Locate the cell with the specified text and output its [x, y] center coordinate. 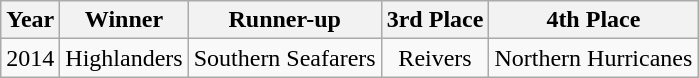
Northern Hurricanes [594, 58]
4th Place [594, 20]
Runner-up [284, 20]
Southern Seafarers [284, 58]
2014 [30, 58]
Reivers [435, 58]
3rd Place [435, 20]
Highlanders [124, 58]
Year [30, 20]
Winner [124, 20]
